Detect which cell encompasses the target text, then output its (x, y) center coordinate. 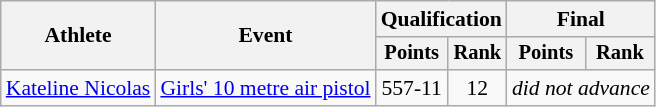
Final (581, 19)
12 (478, 88)
Event (265, 36)
557-11 (412, 88)
Qualification (442, 19)
Kateline Nicolas (78, 88)
did not advance (581, 88)
Girls' 10 metre air pistol (265, 88)
Athlete (78, 36)
